Locate the cell with the specified text and output its (x, y) center coordinate. 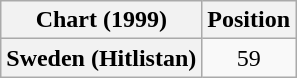
Chart (1999) (102, 20)
Position (249, 20)
59 (249, 58)
Sweden (Hitlistan) (102, 58)
